Identify which cell holds the provided text, then report its (x, y) central coordinate. 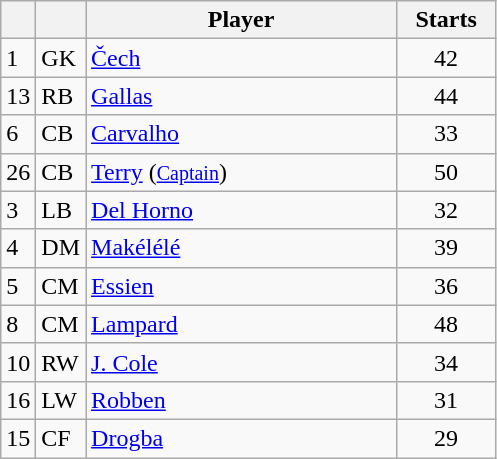
CF (61, 438)
4 (18, 248)
1 (18, 58)
Terry (Captain) (242, 172)
50 (446, 172)
16 (18, 400)
Robben (242, 400)
DM (61, 248)
29 (446, 438)
15 (18, 438)
6 (18, 134)
LB (61, 210)
26 (18, 172)
44 (446, 96)
3 (18, 210)
J. Cole (242, 362)
Makélélé (242, 248)
Drogba (242, 438)
39 (446, 248)
10 (18, 362)
LW (61, 400)
RW (61, 362)
Starts (446, 20)
Čech (242, 58)
31 (446, 400)
34 (446, 362)
Player (242, 20)
Gallas (242, 96)
32 (446, 210)
8 (18, 324)
Essien (242, 286)
Lampard (242, 324)
Del Horno (242, 210)
33 (446, 134)
48 (446, 324)
36 (446, 286)
RB (61, 96)
Carvalho (242, 134)
GK (61, 58)
5 (18, 286)
42 (446, 58)
13 (18, 96)
